Detect which cell encompasses the target text, then output its [x, y] center coordinate. 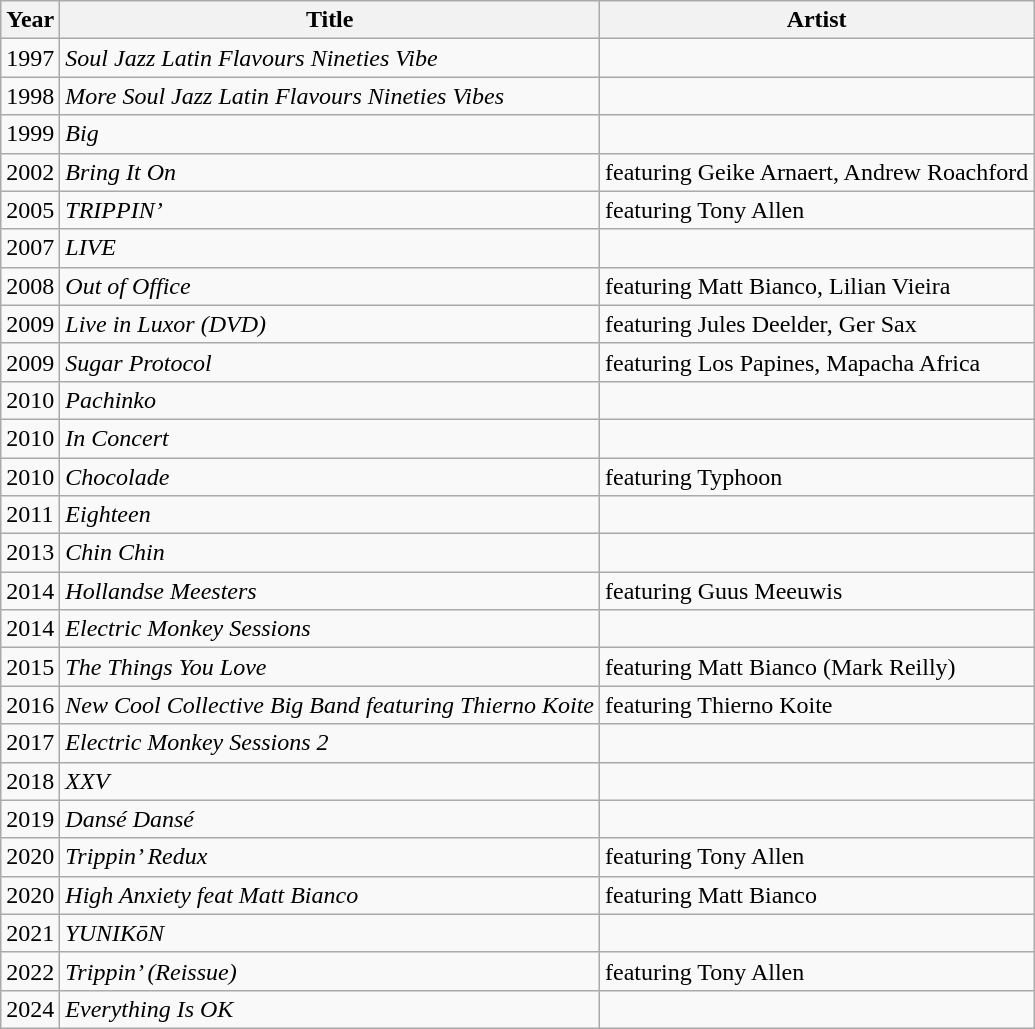
In Concert [330, 438]
Hollandse Meesters [330, 591]
Dansé Dansé [330, 819]
featuring Matt Bianco [817, 895]
featuring Geike Arnaert, Andrew Roachford [817, 172]
featuring Typhoon [817, 477]
1997 [30, 58]
LIVE [330, 248]
featuring Matt Bianco, Lilian Vieira [817, 286]
2017 [30, 743]
2021 [30, 933]
2005 [30, 210]
The Things You Love [330, 667]
Electric Monkey Sessions [330, 629]
High Anxiety feat Matt Bianco [330, 895]
Chin Chin [330, 553]
YUNIKōN [330, 933]
Bring It On [330, 172]
Sugar Protocol [330, 362]
Big [330, 134]
Live in Luxor (DVD) [330, 324]
Year [30, 20]
2022 [30, 971]
Soul Jazz Latin Flavours Nineties Vibe [330, 58]
Eighteen [330, 515]
2008 [30, 286]
Trippin’ (Reissue) [330, 971]
2002 [30, 172]
XXV [330, 781]
2024 [30, 1009]
TRIPPIN’ [330, 210]
Electric Monkey Sessions 2 [330, 743]
2019 [30, 819]
2011 [30, 515]
featuring Los Papines, Mapacha Africa [817, 362]
featuring Matt Bianco (Mark Reilly) [817, 667]
featuring Guus Meeuwis [817, 591]
2015 [30, 667]
1998 [30, 96]
2013 [30, 553]
Pachinko [330, 400]
featuring Jules Deelder, Ger Sax [817, 324]
Chocolade [330, 477]
2016 [30, 705]
Title [330, 20]
Trippin’ Redux [330, 857]
1999 [30, 134]
2018 [30, 781]
Everything Is OK [330, 1009]
New Cool Collective Big Band featuring Thierno Koite [330, 705]
featuring Thierno Koite [817, 705]
Out of Office [330, 286]
Artist [817, 20]
2007 [30, 248]
More Soul Jazz Latin Flavours Nineties Vibes [330, 96]
